Search for the cell housing the specified text and yield its (X, Y) center coordinate. 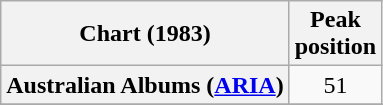
Chart (1983) (145, 34)
Australian Albums (ARIA) (145, 85)
Peak position (335, 34)
51 (335, 85)
